Extract the [x, y] coordinate from the center of the cell holding the provided text.  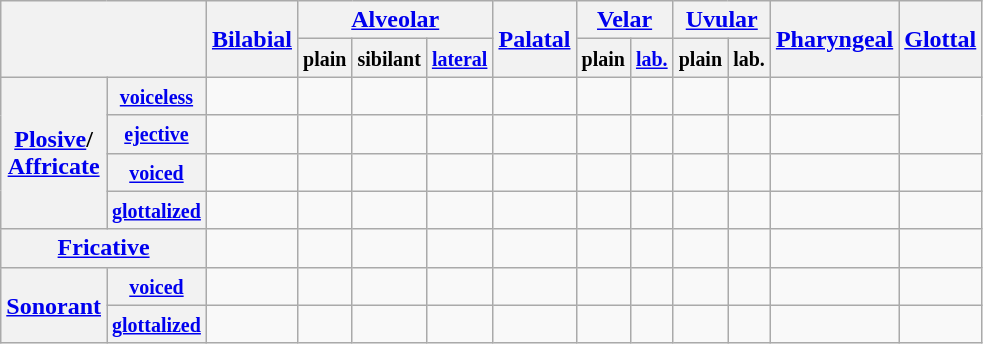
sibilant [389, 58]
Fricative [104, 248]
Alveolar [396, 20]
Glottal [940, 39]
Bilabial [252, 39]
Sonorant [54, 305]
Uvular [722, 20]
Palatal [534, 39]
ejective [156, 134]
Plosive/Affricate [54, 153]
voiceless [156, 96]
Pharyngeal [834, 39]
lateral [460, 58]
Velar [624, 20]
